Output the [x, y] coordinate of the center of the cell containing the given text.  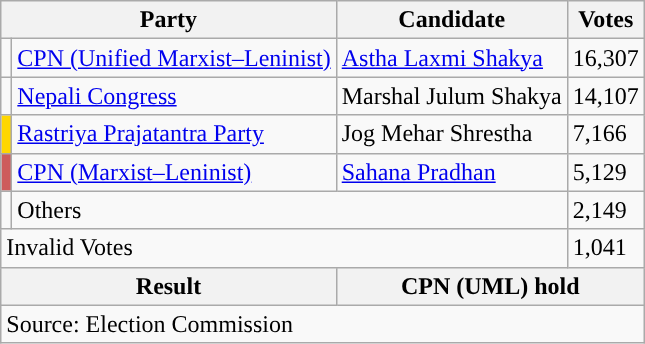
Votes [606, 20]
Result [168, 286]
Sahana Pradhan [452, 172]
2,149 [606, 210]
5,129 [606, 172]
CPN (Unified Marxist–Leninist) [174, 58]
CPN (UML) hold [490, 286]
1,041 [606, 248]
Jog Mehar Shrestha [452, 134]
CPN (Marxist–Leninist) [174, 172]
Nepali Congress [174, 96]
Invalid Votes [284, 248]
Astha Laxmi Shakya [452, 58]
Party [168, 20]
Candidate [452, 20]
16,307 [606, 58]
Source: Election Commission [323, 324]
Others [290, 210]
7,166 [606, 134]
14,107 [606, 96]
Marshal Julum Shakya [452, 96]
Rastriya Prajatantra Party [174, 134]
